Return the (X, Y) coordinate for the center point of the cell that contains the specified text.  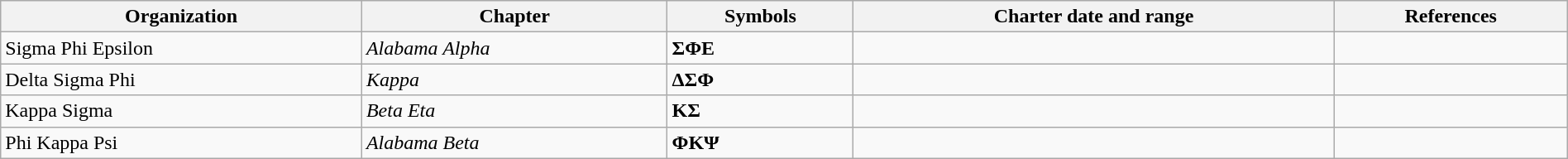
ΚΣ (761, 111)
Symbols (761, 17)
Chapter (514, 17)
Kappa (514, 79)
Sigma Phi Epsilon (182, 48)
ΔΣΦ (761, 79)
Delta Sigma Phi (182, 79)
Kappa Sigma (182, 111)
Charter date and range (1093, 17)
Beta Eta (514, 111)
ΣΦΕ (761, 48)
Phi Kappa Psi (182, 142)
ΦΚΨ (761, 142)
Organization (182, 17)
References (1451, 17)
Alabama Beta (514, 142)
Alabama Alpha (514, 48)
